Return the [X, Y] coordinate for the center point of the cell that contains the specified text.  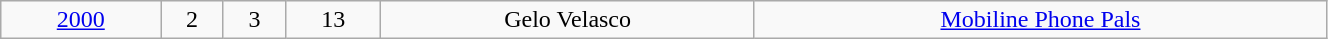
2 [192, 20]
Gelo Velasco [568, 20]
2000 [81, 20]
Mobiline Phone Pals [1040, 20]
13 [334, 20]
3 [254, 20]
